Return the (x, y) coordinate for the center point of the cell that contains the specified text.  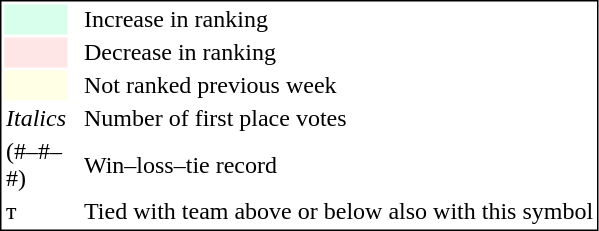
Decrease in ranking (338, 53)
Tied with team above or below also with this symbol (338, 211)
Increase in ranking (338, 19)
Italics (36, 119)
т (36, 211)
Not ranked previous week (338, 85)
Number of first place votes (338, 119)
(#–#–#) (36, 164)
Win–loss–tie record (338, 164)
